From the cell containing the given text, extract its center point as [X, Y] coordinate. 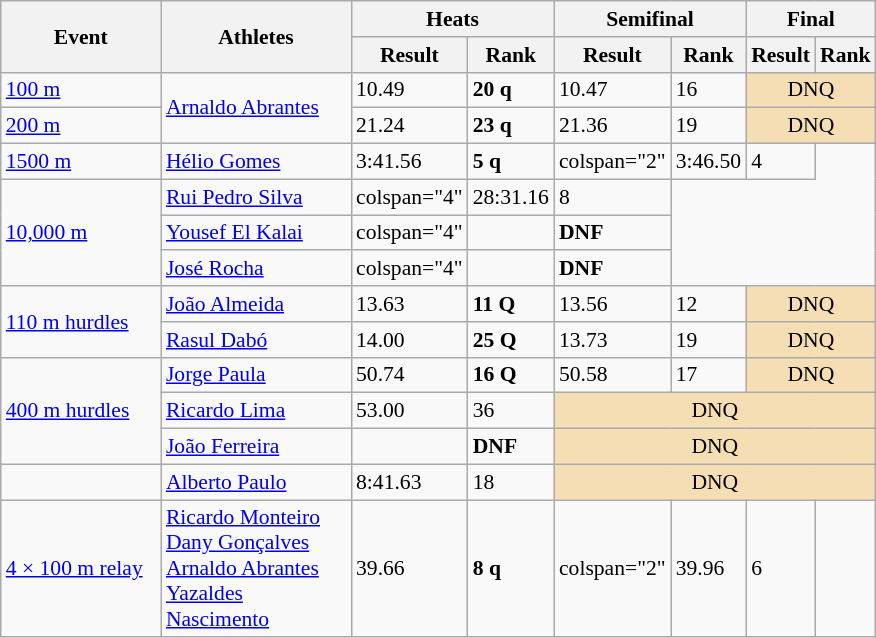
16 [708, 90]
16 Q [511, 375]
17 [708, 375]
3:41.56 [410, 162]
50.74 [410, 375]
Event [81, 36]
10,000 m [81, 232]
20 q [511, 90]
18 [511, 482]
110 m hurdles [81, 322]
Final [810, 19]
4 [780, 162]
Hélio Gomes [256, 162]
5 q [511, 162]
13.73 [612, 340]
53.00 [410, 411]
11 Q [511, 304]
3:46.50 [708, 162]
José Rocha [256, 269]
100 m [81, 90]
Arnaldo Abrantes [256, 108]
400 m hurdles [81, 410]
Heats [452, 19]
21.24 [410, 126]
13.63 [410, 304]
Rasul Dabó [256, 340]
8 [612, 197]
13.56 [612, 304]
23 q [511, 126]
Jorge Paula [256, 375]
Rui Pedro Silva [256, 197]
Athletes [256, 36]
25 Q [511, 340]
10.49 [410, 90]
21.36 [612, 126]
39.66 [410, 569]
28:31.16 [511, 197]
Alberto Paulo [256, 482]
João Almeida [256, 304]
Ricardo Lima [256, 411]
6 [780, 569]
12 [708, 304]
8 q [511, 569]
39.96 [708, 569]
1500 m [81, 162]
10.47 [612, 90]
Ricardo MonteiroDany GonçalvesArnaldo AbrantesYazaldes Nascimento [256, 569]
50.58 [612, 375]
200 m [81, 126]
Yousef El Kalai [256, 233]
4 × 100 m relay [81, 569]
Semifinal [650, 19]
14.00 [410, 340]
8:41.63 [410, 482]
36 [511, 411]
João Ferreira [256, 447]
